Provide the [x, y] coordinate of the cell's center where the given text is located.  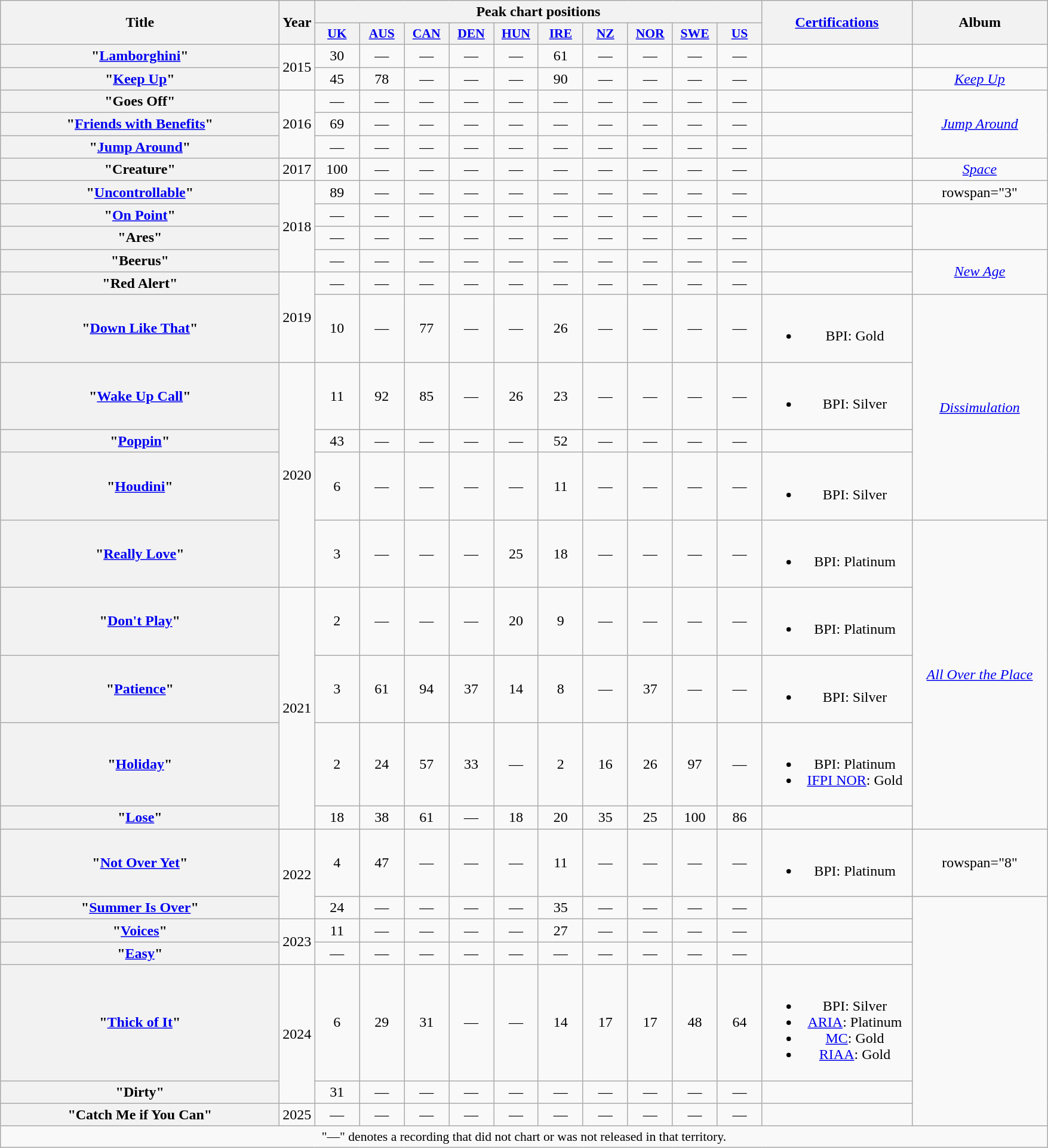
"Down Like That" [140, 329]
43 [337, 441]
"Keep Up" [140, 78]
IRE [560, 34]
"—" denotes a recording that did not chart or was not released in that territory. [524, 1137]
29 [382, 1023]
"Red Alert" [140, 283]
"Uncontrollable" [140, 192]
Keep Up [979, 78]
"Catch Me if You Can" [140, 1115]
23 [560, 395]
"Creature" [140, 170]
Certifications [837, 23]
"Dirty" [140, 1092]
2021 [297, 708]
4 [337, 862]
AUS [382, 34]
HUN [516, 34]
Space [979, 170]
94 [426, 688]
BPI: Gold [837, 329]
DEN [472, 34]
89 [337, 192]
2017 [297, 170]
CAN [426, 34]
"Holiday" [140, 765]
78 [382, 78]
92 [382, 395]
2025 [297, 1115]
"Don't Play" [140, 621]
"Not Over Yet" [140, 862]
"Lose" [140, 818]
Jump Around [979, 124]
"Goes Off" [140, 102]
45 [337, 78]
"Jump Around" [140, 147]
"On Point" [140, 215]
Peak chart positions [539, 12]
UK [337, 34]
Dissimulation [979, 407]
rowspan="8" [979, 862]
"Beerus" [140, 260]
38 [382, 818]
97 [695, 765]
27 [560, 931]
Title [140, 23]
"Friends with Benefits" [140, 124]
47 [382, 862]
SWE [695, 34]
Year [297, 23]
"Really Love" [140, 553]
2016 [297, 124]
90 [560, 78]
2020 [297, 474]
BPI: PlatinumIFPI NOR: Gold [837, 765]
77 [426, 329]
"Wake Up Call" [140, 395]
2024 [297, 1034]
"Poppin" [140, 441]
US [739, 34]
16 [606, 765]
NOR [650, 34]
86 [739, 818]
New Age [979, 272]
2018 [297, 226]
85 [426, 395]
Album [979, 23]
"Lamborghini" [140, 56]
2019 [297, 317]
48 [695, 1023]
57 [426, 765]
rowspan="3" [979, 192]
"Easy" [140, 953]
52 [560, 441]
"Ares" [140, 238]
"Houdini" [140, 486]
BPI: SilverARIA: PlatinumMC: GoldRIAA: Gold [837, 1023]
30 [337, 56]
NZ [606, 34]
9 [560, 621]
10 [337, 329]
"Voices" [140, 931]
8 [560, 688]
2023 [297, 942]
"Summer Is Over" [140, 908]
2022 [297, 874]
"Patience" [140, 688]
33 [472, 765]
2015 [297, 67]
"Thick of It" [140, 1023]
69 [337, 124]
64 [739, 1023]
All Over the Place [979, 674]
